Return [x, y] of the center of cell containing provided text 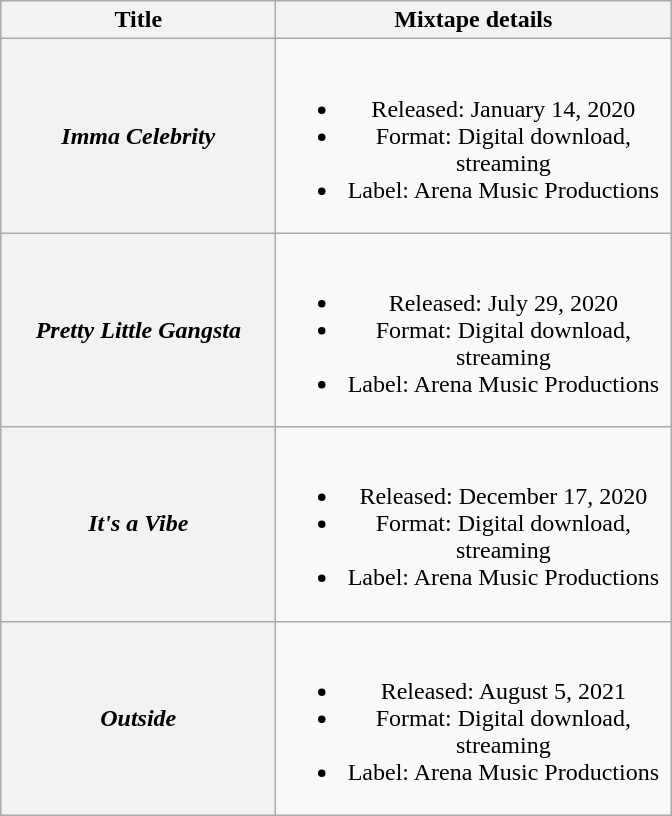
Title [138, 20]
Released: January 14, 2020Format: Digital download, streamingLabel: Arena Music Productions [474, 136]
Pretty Little Gangsta [138, 330]
It's a Vibe [138, 524]
Released: July 29, 2020Format: Digital download, streamingLabel: Arena Music Productions [474, 330]
Released: August 5, 2021Format: Digital download, streamingLabel: Arena Music Productions [474, 718]
Imma Celebrity [138, 136]
Released: December 17, 2020Format: Digital download, streamingLabel: Arena Music Productions [474, 524]
Mixtape details [474, 20]
Outside [138, 718]
